Return [x, y] of the center of cell containing provided text 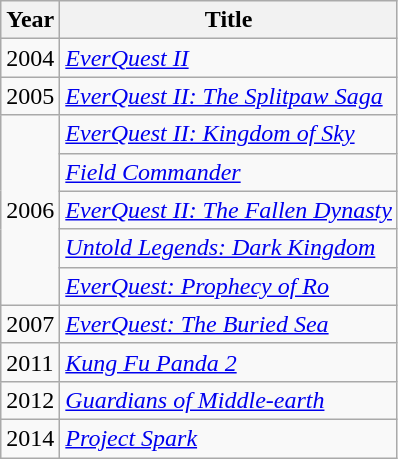
EverQuest: The Buried Sea [229, 324]
EverQuest II: The Fallen Dynasty [229, 210]
Year [30, 20]
EverQuest II: The Splitpaw Saga [229, 96]
EverQuest: Prophecy of Ro [229, 286]
2005 [30, 96]
Untold Legends: Dark Kingdom [229, 248]
Guardians of Middle-earth [229, 400]
2012 [30, 400]
Title [229, 20]
Project Spark [229, 438]
2014 [30, 438]
EverQuest II: Kingdom of Sky [229, 134]
2006 [30, 210]
Field Commander [229, 172]
Kung Fu Panda 2 [229, 362]
2004 [30, 58]
2011 [30, 362]
EverQuest II [229, 58]
2007 [30, 324]
